Determine the [x, y] coordinate at the center of the cell enclosing the given text.  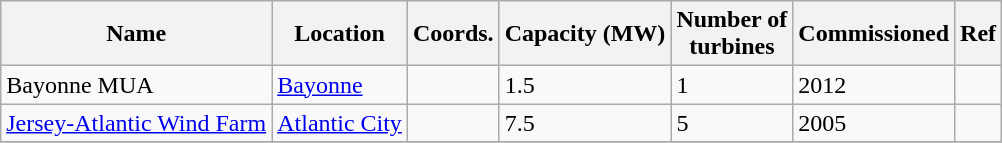
Atlantic City [340, 123]
2012 [874, 85]
Coords. [453, 34]
Number ofturbines [732, 34]
Jersey-Atlantic Wind Farm [136, 123]
Location [340, 34]
2005 [874, 123]
Ref [978, 34]
Commissioned [874, 34]
5 [732, 123]
Name [136, 34]
7.5 [585, 123]
1 [732, 85]
Capacity (MW) [585, 34]
Bayonne [340, 85]
1.5 [585, 85]
Bayonne MUA [136, 85]
